Identify which cell holds the provided text, then report its [X, Y] central coordinate. 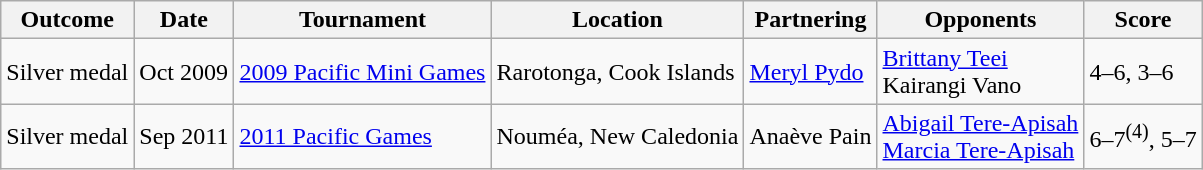
Partnering [810, 20]
Oct 2009 [184, 72]
Sep 2011 [184, 136]
Rarotonga, Cook Islands [618, 72]
6–7(4), 5–7 [1143, 136]
Anaève Pain [810, 136]
2009 Pacific Mini Games [362, 72]
Meryl Pydo [810, 72]
Tournament [362, 20]
Abigail Tere-Apisah Marcia Tere-Apisah [980, 136]
2011 Pacific Games [362, 136]
4–6, 3–6 [1143, 72]
Outcome [68, 20]
Nouméa, New Caledonia [618, 136]
Score [1143, 20]
Location [618, 20]
Date [184, 20]
Brittany Teei Kairangi Vano [980, 72]
Opponents [980, 20]
